Determine the (X, Y) coordinate at the center of the cell enclosing the given text.  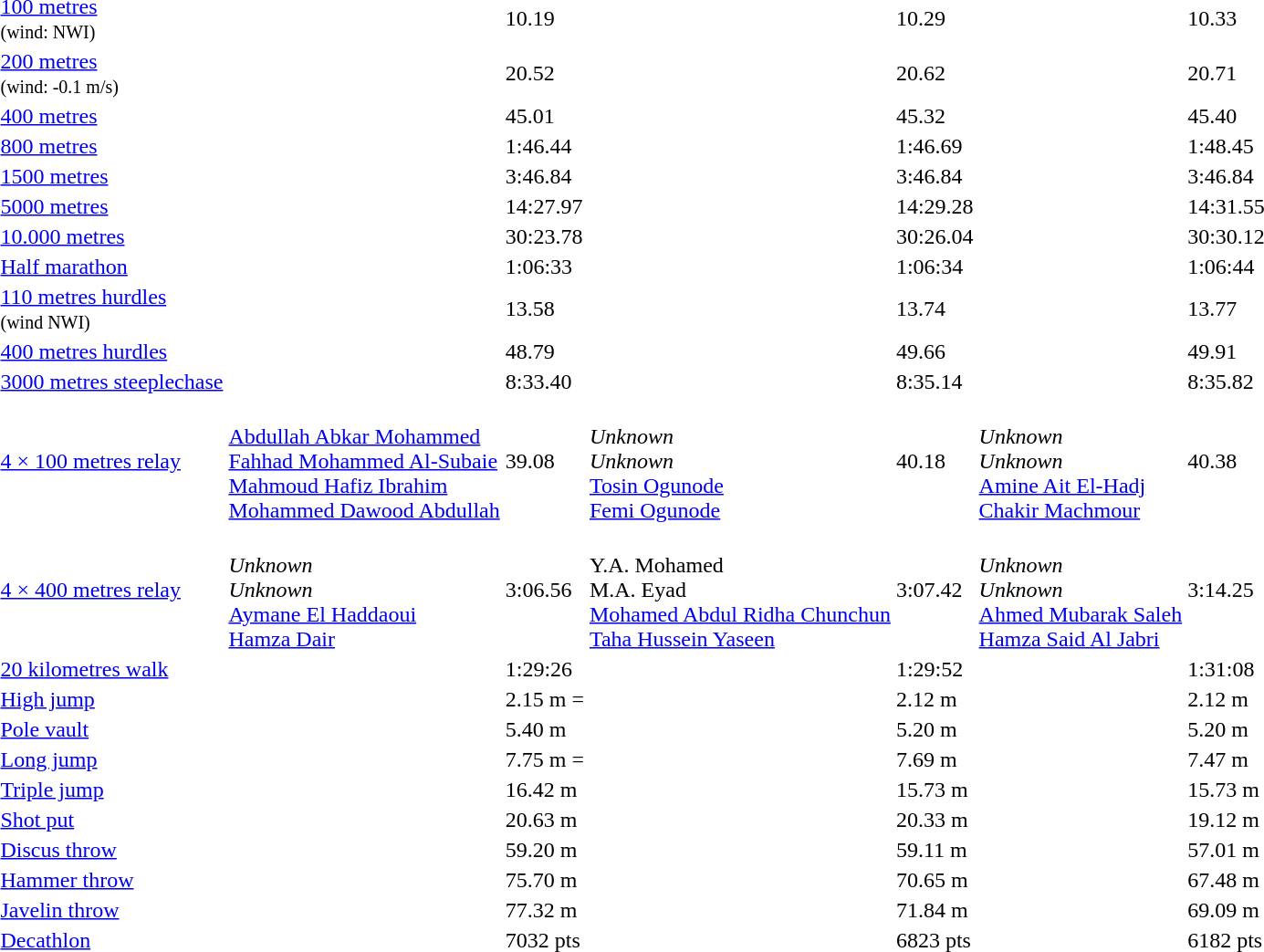
16.42 m (544, 790)
45.01 (544, 116)
20.63 m (544, 820)
UnknownUnknownTosin OgunodeFemi Ogunode (739, 461)
Y.A. MohamedM.A. EyadMohamed Abdul Ridha ChunchunTaha Hussein Yaseen (739, 590)
30:26.04 (935, 236)
7.69 m (935, 759)
8:33.40 (544, 382)
5.40 m (544, 729)
1:06:33 (544, 267)
UnknownUnknownAhmed Mubarak SalehHamza Said Al Jabri (1081, 590)
39.08 (544, 461)
20.62 (935, 73)
48.79 (544, 351)
15.73 m (935, 790)
1:29:26 (544, 669)
7.75 m = (544, 759)
UnknownUnknownAmine Ait El-HadjChakir Machmour (1081, 461)
1:46.69 (935, 146)
3:07.42 (935, 590)
UnknownUnknownAymane El HaddaouiHamza Dair (364, 590)
1:46.44 (544, 146)
14:29.28 (935, 206)
3:06.56 (544, 590)
75.70 m (544, 880)
5.20 m (935, 729)
59.11 m (935, 850)
40.18 (935, 461)
2.15 m = (544, 699)
77.32 m (544, 910)
59.20 m (544, 850)
8:35.14 (935, 382)
13.58 (544, 309)
70.65 m (935, 880)
30:23.78 (544, 236)
20.33 m (935, 820)
1:29:52 (935, 669)
20.52 (544, 73)
2.12 m (935, 699)
14:27.97 (544, 206)
45.32 (935, 116)
49.66 (935, 351)
1:06:34 (935, 267)
71.84 m (935, 910)
Abdullah Abkar MohammedFahhad Mohammed Al-SubaieMahmoud Hafiz IbrahimMohammed Dawood Abdullah (364, 461)
13.74 (935, 309)
